Find where the given text appears and provide that cell's center as [x, y] coordinate. 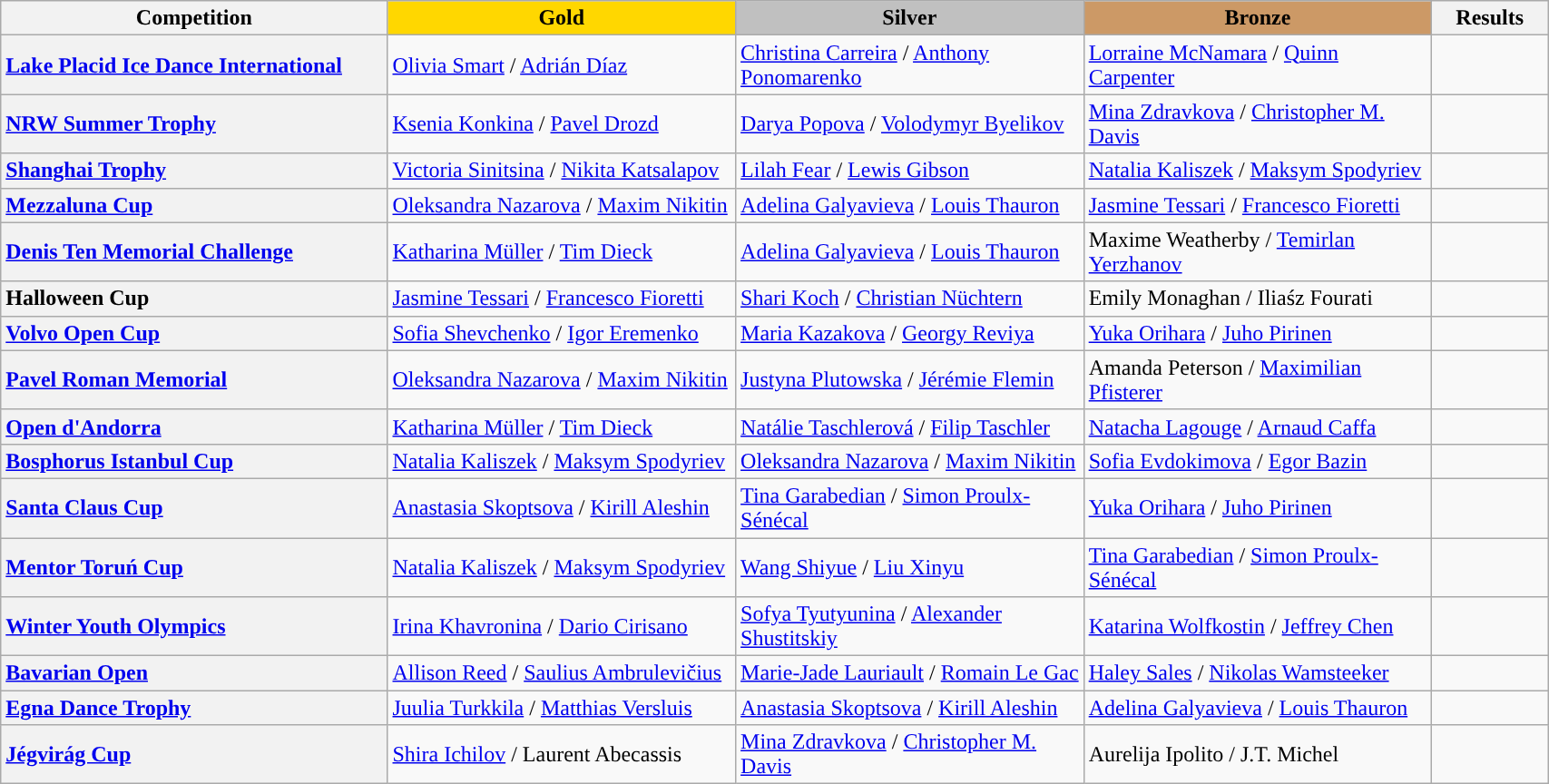
Bosphorus Istanbul Cup [194, 461]
Open d'Andorra [194, 426]
Pavel Roman Memorial [194, 379]
Juulia Turkkila / Matthias Versluis [562, 708]
Sofia Evdokimova / Egor Bazin [1258, 461]
Shari Koch / Christian Nüchtern [910, 299]
Maria Kazakova / Georgy Reviya [910, 333]
Volvo Open Cup [194, 333]
Lorraine McNamara / Quinn Carpenter [1258, 65]
Darya Popova / Volodymyr Byelikov [910, 123]
Competition [194, 18]
Maxime Weatherby / Temirlan Yerzhanov [1258, 252]
Gold [562, 18]
NRW Summer Trophy [194, 123]
Emily Monaghan / Iliaśz Fourati [1258, 299]
Amanda Peterson / Maximilian Pfisterer [1258, 379]
Egna Dance Trophy [194, 708]
Natálie Taschlerová / Filip Taschler [910, 426]
Lilah Fear / Lewis Gibson [910, 171]
Mentor Toruń Cup [194, 566]
Sofia Shevchenko / Igor Eremenko [562, 333]
Irina Khavronina / Dario Cirisano [562, 626]
Aurelija Ipolito / J.T. Michel [1258, 755]
Bronze [1258, 18]
Mezzaluna Cup [194, 205]
Ksenia Konkina / Pavel Drozd [562, 123]
Jégvirág Cup [194, 755]
Results [1490, 18]
Shanghai Trophy [194, 171]
Sofya Tyutyunina / Alexander Shustitskiy [910, 626]
Victoria Sinitsina / Nikita Katsalapov [562, 171]
Wang Shiyue / Liu Xinyu [910, 566]
Santa Claus Cup [194, 508]
Katarina Wolfkostin / Jeffrey Chen [1258, 626]
Christina Carreira / Anthony Ponomarenko [910, 65]
Natacha Lagouge / Arnaud Caffa [1258, 426]
Silver [910, 18]
Allison Reed / Saulius Ambrulevičius [562, 673]
Justyna Plutowska / Jérémie Flemin [910, 379]
Olivia Smart / Adrián Díaz [562, 65]
Halloween Cup [194, 299]
Bavarian Open [194, 673]
Haley Sales / Nikolas Wamsteeker [1258, 673]
Lake Placid Ice Dance International [194, 65]
Denis Ten Memorial Challenge [194, 252]
Shira Ichilov / Laurent Abecassis [562, 755]
Marie-Jade Lauriault / Romain Le Gac [910, 673]
Winter Youth Olympics [194, 626]
